Extract the [X, Y] coordinate from the center of the cell holding the provided text.  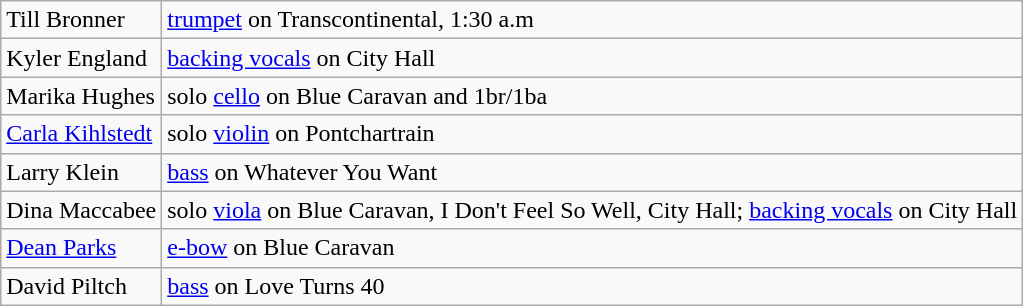
David Piltch [82, 286]
solo cello on Blue Caravan and 1br/1ba [592, 96]
Carla Kihlstedt [82, 134]
e-bow on Blue Caravan [592, 248]
bass on Love Turns 40 [592, 286]
Dina Maccabee [82, 210]
Marika Hughes [82, 96]
solo viola on Blue Caravan, I Don't Feel So Well, City Hall; backing vocals on City Hall [592, 210]
Till Bronner [82, 20]
backing vocals on City Hall [592, 58]
Larry Klein [82, 172]
Kyler England [82, 58]
solo violin on Pontchartrain [592, 134]
bass on Whatever You Want [592, 172]
Dean Parks [82, 248]
trumpet on Transcontinental, 1:30 a.m [592, 20]
